From the cell containing the given text, extract its center point as [X, Y] coordinate. 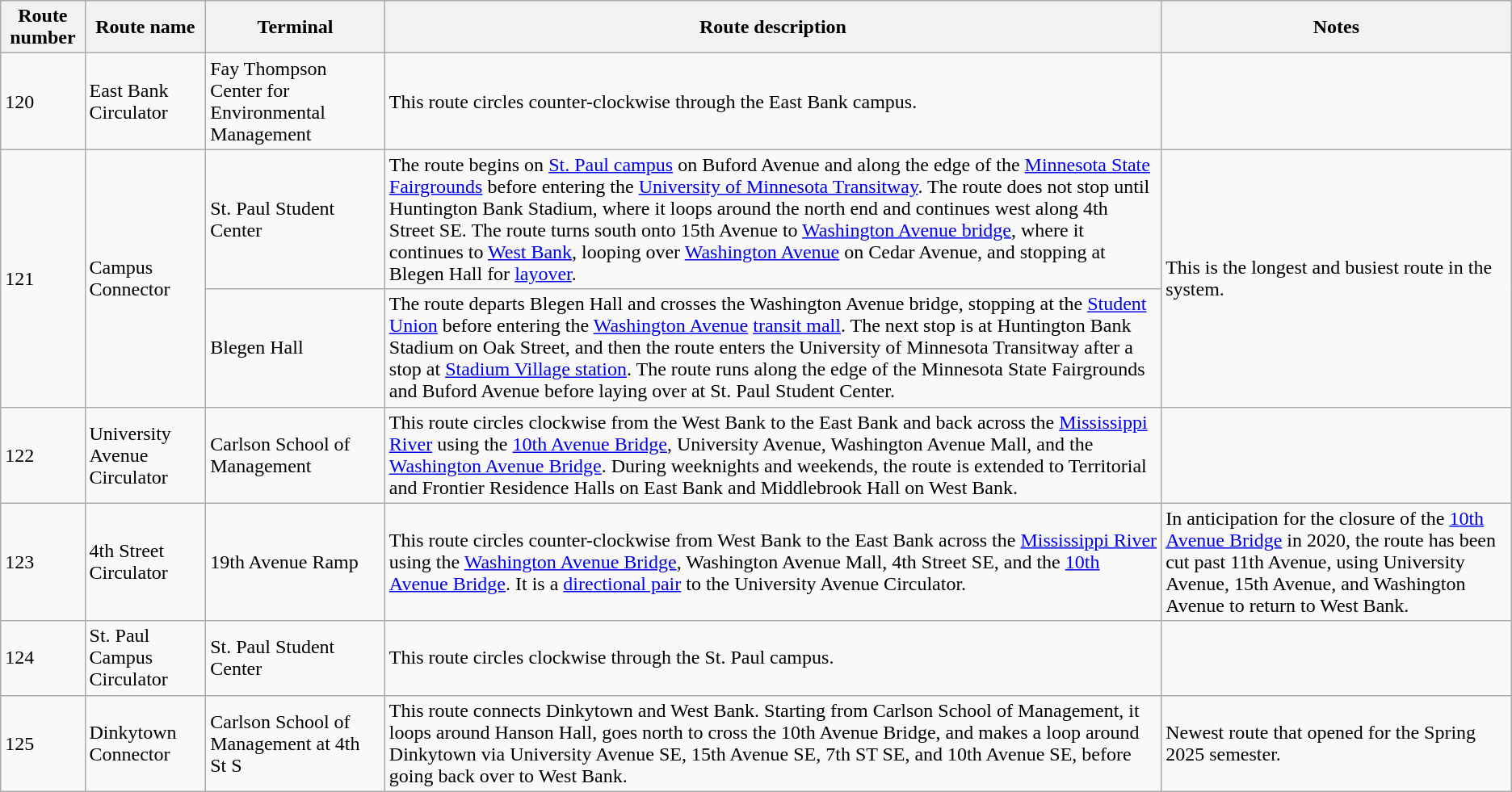
122 [43, 455]
Blegen Hall [296, 348]
Fay Thompson Center for Environmental Management [296, 102]
This is the longest and busiest route in the system. [1337, 278]
19th Avenue Ramp [296, 562]
This route circles clockwise through the St. Paul campus. [772, 658]
Campus Connector [145, 278]
Newest route that opened for the Spring 2025 semester. [1337, 743]
This route circles counter-clockwise through the East Bank campus. [772, 102]
Route name [145, 27]
120 [43, 102]
121 [43, 278]
St. Paul Campus Circulator [145, 658]
Carlson School of Management at 4th St S [296, 743]
Route description [772, 27]
Carlson School of Management [296, 455]
4th Street Circulator [145, 562]
Route number [43, 27]
Terminal [296, 27]
University Avenue Circulator [145, 455]
Notes [1337, 27]
123 [43, 562]
East Bank Circulator [145, 102]
Dinkytown Connector [145, 743]
125 [43, 743]
124 [43, 658]
